Determine the [x, y] coordinate at the center of the cell enclosing the given text.  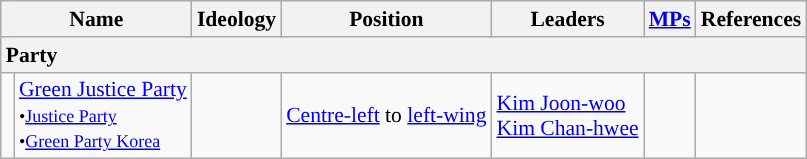
Ideology [236, 19]
Name [96, 19]
MPs [670, 19]
Party [404, 55]
Green Justice Party•Justice Party•Green Party Korea [103, 116]
Leaders [567, 19]
Position [386, 19]
Centre-left to left-wing [386, 116]
References [751, 19]
Kim Joon-wooKim Chan-hwee [567, 116]
